Provide the (X, Y) coordinate of the cell's center where the given text is located.  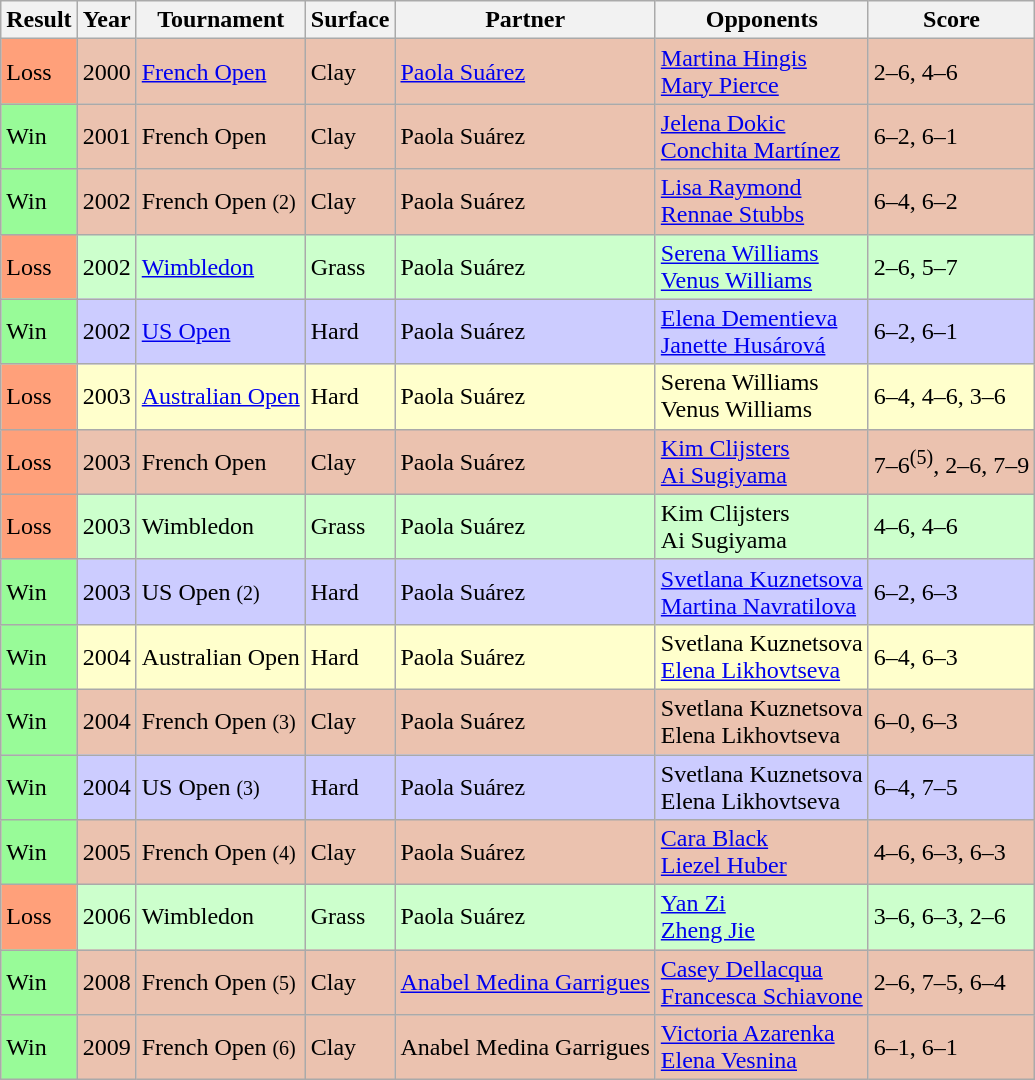
6–4, 7–5 (951, 786)
Elena Dementieva Janette Husárová (762, 332)
2–6, 5–7 (951, 266)
French Open (5) (220, 982)
Lisa Raymond Rennae Stubbs (762, 202)
Casey Dellacqua Francesca Schiavone (762, 982)
6–4, 4–6, 3–6 (951, 396)
6–1, 6–1 (951, 1048)
US Open (220, 332)
Surface (350, 20)
4–6, 6–3, 6–3 (951, 852)
6–4, 6–2 (951, 202)
US Open (2) (220, 592)
Tournament (220, 20)
Yan Zi Zheng Jie (762, 918)
Opponents (762, 20)
Result (39, 20)
French Open (2) (220, 202)
Cara Black Liezel Huber (762, 852)
3–6, 6–3, 2–6 (951, 918)
French Open (3) (220, 722)
6–4, 6–3 (951, 656)
Partner (525, 20)
Victoria Azarenka Elena Vesnina (762, 1048)
2008 (106, 982)
Year (106, 20)
2–6, 7–5, 6–4 (951, 982)
Jelena Dokic Conchita Martínez (762, 136)
2006 (106, 918)
2000 (106, 72)
Svetlana Kuznetsova Martina Navratilova (762, 592)
2009 (106, 1048)
Martina Hingis Mary Pierce (762, 72)
6–0, 6–3 (951, 722)
French Open (4) (220, 852)
2005 (106, 852)
4–6, 4–6 (951, 526)
Score (951, 20)
2001 (106, 136)
2–6, 4–6 (951, 72)
7–6(5), 2–6, 7–9 (951, 462)
US Open (3) (220, 786)
French Open (6) (220, 1048)
6–2, 6–3 (951, 592)
